Detect which cell encompasses the target text, then output its (X, Y) center coordinate. 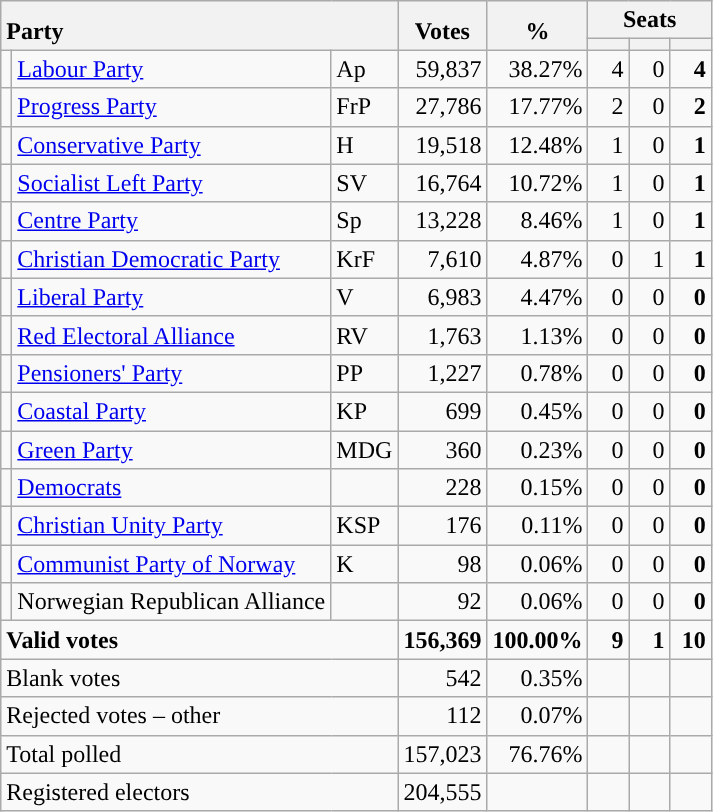
0.15% (538, 488)
KrF (364, 259)
59,837 (442, 69)
0.45% (538, 411)
Total polled (200, 754)
Christian Unity Party (172, 526)
38.27% (538, 69)
Progress Party (172, 107)
204,555 (442, 792)
KP (364, 411)
0.78% (538, 373)
360 (442, 449)
FrP (364, 107)
Rejected votes – other (200, 716)
PP (364, 373)
92 (442, 602)
27,786 (442, 107)
Blank votes (200, 678)
Centre Party (172, 221)
8.46% (538, 221)
100.00% (538, 640)
156,369 (442, 640)
SV (364, 183)
Coastal Party (172, 411)
Democrats (172, 488)
Liberal Party (172, 297)
Votes (442, 26)
Communist Party of Norway (172, 564)
12.48% (538, 145)
10.72% (538, 183)
542 (442, 678)
9 (608, 640)
RV (364, 335)
K (364, 564)
4.87% (538, 259)
Conservative Party (172, 145)
1,227 (442, 373)
KSP (364, 526)
H (364, 145)
176 (442, 526)
0.23% (538, 449)
699 (442, 411)
Sp (364, 221)
17.77% (538, 107)
% (538, 26)
0.35% (538, 678)
Party (200, 26)
1,763 (442, 335)
13,228 (442, 221)
4.47% (538, 297)
16,764 (442, 183)
Pensioners' Party (172, 373)
0.07% (538, 716)
Valid votes (200, 640)
10 (690, 640)
Norwegian Republican Alliance (172, 602)
Ap (364, 69)
76.76% (538, 754)
Socialist Left Party (172, 183)
Red Electoral Alliance (172, 335)
157,023 (442, 754)
19,518 (442, 145)
7,610 (442, 259)
228 (442, 488)
Seats (650, 20)
98 (442, 564)
MDG (364, 449)
Christian Democratic Party (172, 259)
0.11% (538, 526)
1.13% (538, 335)
112 (442, 716)
Green Party (172, 449)
6,983 (442, 297)
Labour Party (172, 69)
Registered electors (200, 792)
V (364, 297)
